For the text-containing cell, return its midpoint in [X, Y] coordinate format. 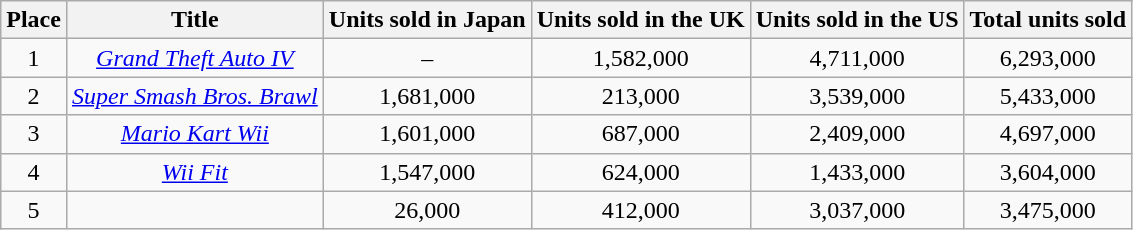
4,711,000 [857, 58]
Units sold in the US [857, 20]
1,547,000 [427, 172]
1,601,000 [427, 134]
Grand Theft Auto IV [194, 58]
Units sold in the UK [640, 20]
5,433,000 [1048, 96]
Title [194, 20]
Mario Kart Wii [194, 134]
6,293,000 [1048, 58]
2,409,000 [857, 134]
1,681,000 [427, 96]
687,000 [640, 134]
– [427, 58]
3 [34, 134]
3,539,000 [857, 96]
2 [34, 96]
3,475,000 [1048, 210]
4,697,000 [1048, 134]
412,000 [640, 210]
4 [34, 172]
Wii Fit [194, 172]
213,000 [640, 96]
5 [34, 210]
3,037,000 [857, 210]
Place [34, 20]
26,000 [427, 210]
624,000 [640, 172]
Units sold in Japan [427, 20]
1,582,000 [640, 58]
1 [34, 58]
Total units sold [1048, 20]
3,604,000 [1048, 172]
Super Smash Bros. Brawl [194, 96]
1,433,000 [857, 172]
